Capture the cell that displays the provided text and extract its [X, Y] central coordinate. 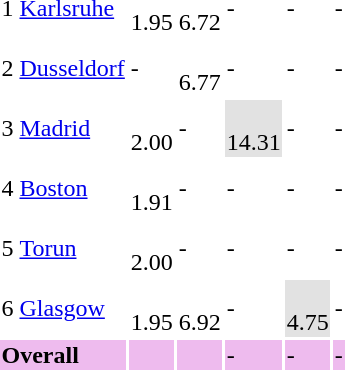
Madrid [72, 128]
6.92 [200, 308]
6 [8, 308]
6.77 [200, 68]
14.31 [254, 128]
2 [8, 68]
Torun [72, 248]
Glasgow [72, 308]
3 [8, 128]
Boston [72, 188]
1.95 [152, 308]
1.91 [152, 188]
Dusseldorf [72, 68]
5 [8, 248]
4 [8, 188]
4.75 [308, 308]
Overall [63, 355]
